Detect which cell encompasses the target text, then output its (X, Y) center coordinate. 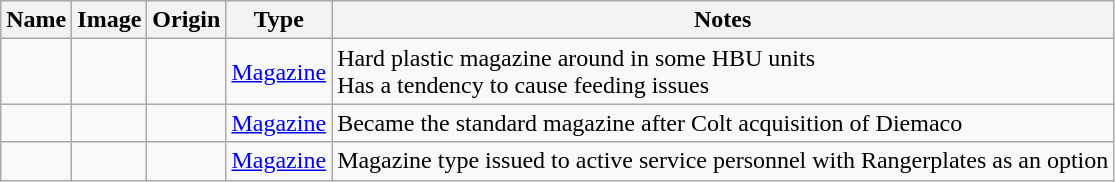
Notes (723, 20)
Origin (186, 20)
Name (36, 20)
Type (279, 20)
Magazine type issued to active service personnel with Rangerplates as an option (723, 161)
Became the standard magazine after Colt acquisition of Diemaco (723, 123)
Image (110, 20)
Hard plastic magazine around in some HBU unitsHas a tendency to cause feeding issues (723, 72)
